Output the [x, y] coordinate of the center of the cell containing the given text.  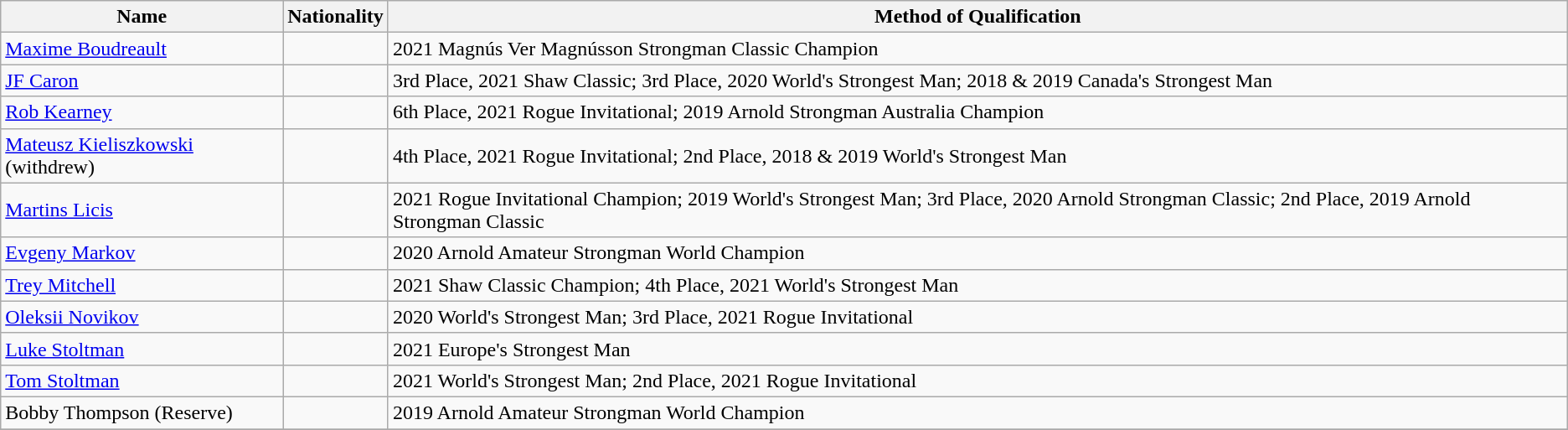
2020 Arnold Amateur Strongman World Champion [977, 253]
Method of Qualification [977, 17]
JF Caron [142, 80]
Oleksii Novikov [142, 317]
Evgeny Markov [142, 253]
Rob Kearney [142, 112]
3rd Place, 2021 Shaw Classic; 3rd Place, 2020 World's Strongest Man; 2018 & 2019 Canada's Strongest Man [977, 80]
Nationality [336, 17]
Maxime Boudreault [142, 49]
2021 Europe's Strongest Man [977, 349]
Martins Licis [142, 210]
Mateusz Kieliszkowski (withdrew) [142, 156]
Tom Stoltman [142, 381]
Name [142, 17]
2020 World's Strongest Man; 3rd Place, 2021 Rogue Invitational [977, 317]
2021 Shaw Classic Champion; 4th Place, 2021 World's Strongest Man [977, 285]
4th Place, 2021 Rogue Invitational; 2nd Place, 2018 & 2019 World's Strongest Man [977, 156]
2021 Rogue Invitational Champion; 2019 World's Strongest Man; 3rd Place, 2020 Arnold Strongman Classic; 2nd Place, 2019 Arnold Strongman Classic [977, 210]
Trey Mitchell [142, 285]
Luke Stoltman [142, 349]
2019 Arnold Amateur Strongman World Champion [977, 412]
2021 World's Strongest Man; 2nd Place, 2021 Rogue Invitational [977, 381]
Bobby Thompson (Reserve) [142, 412]
6th Place, 2021 Rogue Invitational; 2019 Arnold Strongman Australia Champion [977, 112]
2021 Magnús Ver Magnússon Strongman Classic Champion [977, 49]
